Find where the given text appears and provide that cell's center as (X, Y) coordinate. 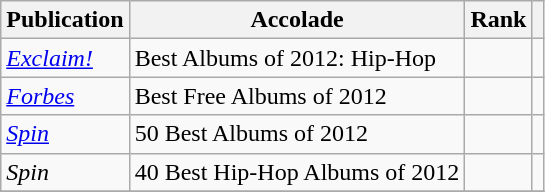
Exclaim! (65, 58)
Rank (498, 20)
Forbes (65, 96)
50 Best Albums of 2012 (297, 134)
40 Best Hip-Hop Albums of 2012 (297, 172)
Accolade (297, 20)
Best Free Albums of 2012 (297, 96)
Publication (65, 20)
Best Albums of 2012: Hip-Hop (297, 58)
